Provide the [x, y] coordinate of the cell's center where the given text is located.  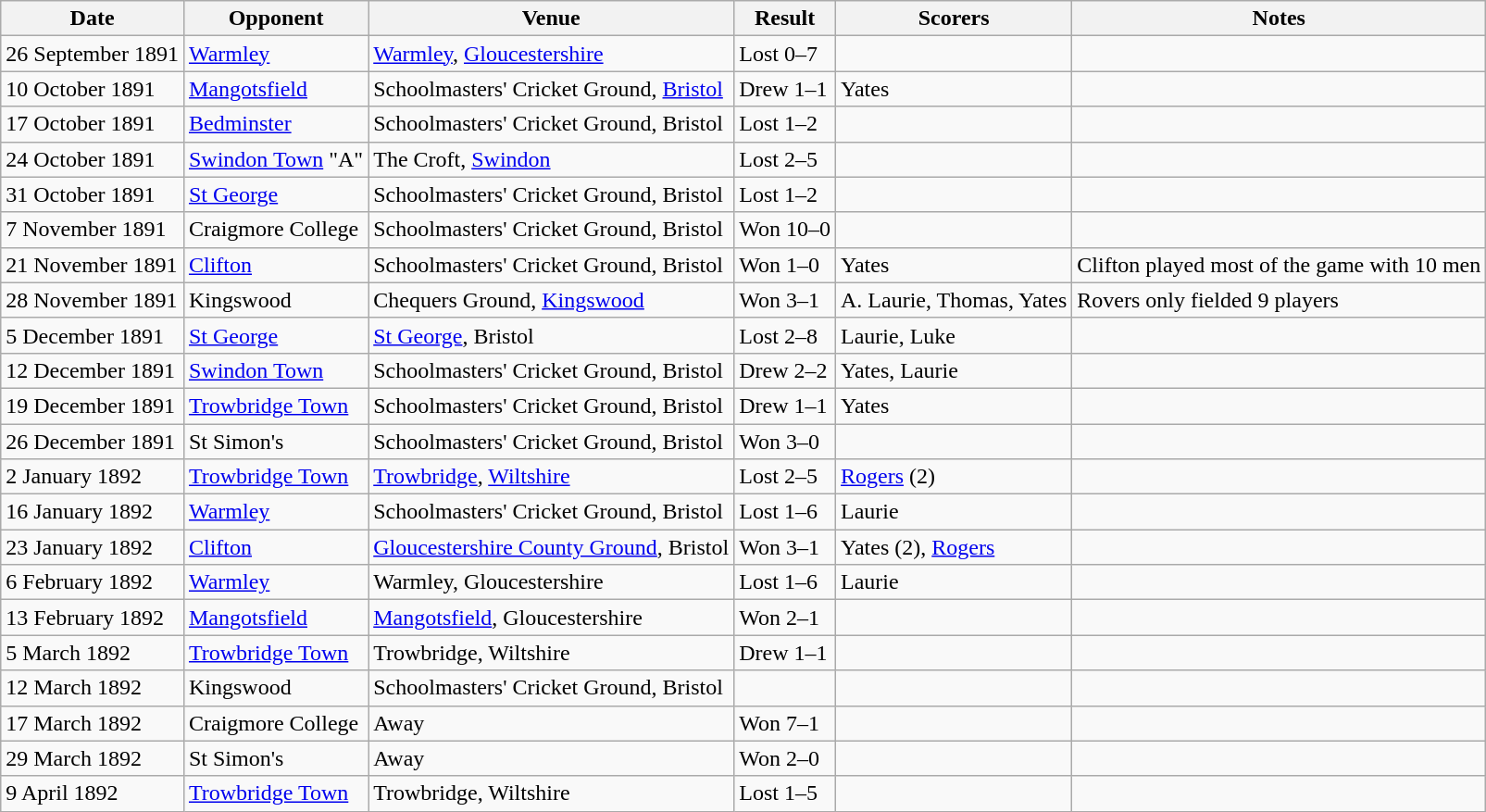
21 November 1891 [93, 265]
Won 1–0 [785, 265]
Notes [1280, 19]
Won 2–0 [785, 758]
24 October 1891 [93, 159]
17 March 1892 [93, 723]
Rogers (2) [954, 477]
Gloucestershire County Ground, Bristol [552, 547]
19 December 1891 [93, 406]
St George, Bristol [552, 335]
Opponent [276, 19]
Yates (2), Rogers [954, 547]
Result [785, 19]
26 September 1891 [93, 54]
The Croft, Swindon [552, 159]
16 January 1892 [93, 512]
Won 7–1 [785, 723]
31 October 1891 [93, 194]
Date [93, 19]
Drew 2–2 [785, 370]
Yates, Laurie [954, 370]
Mangotsfield, Gloucestershire [552, 618]
2 January 1892 [93, 477]
Venue [552, 19]
Won 3–0 [785, 442]
5 March 1892 [93, 653]
Chequers Ground, Kingswood [552, 300]
12 March 1892 [93, 688]
13 February 1892 [93, 618]
7 November 1891 [93, 230]
Won 2–1 [785, 618]
Won 10–0 [785, 230]
5 December 1891 [93, 335]
26 December 1891 [93, 442]
Clifton played most of the game with 10 men [1280, 265]
Scorers [954, 19]
Bedminster [276, 124]
12 December 1891 [93, 370]
Lost 2–8 [785, 335]
Rovers only fielded 9 players [1280, 300]
Swindon Town [276, 370]
23 January 1892 [93, 547]
17 October 1891 [93, 124]
Laurie, Luke [954, 335]
29 March 1892 [93, 758]
Lost 0–7 [785, 54]
6 February 1892 [93, 582]
10 October 1891 [93, 89]
28 November 1891 [93, 300]
9 April 1892 [93, 793]
A. Laurie, Thomas, Yates [954, 300]
Lost 1–5 [785, 793]
Swindon Town "A" [276, 159]
